Locate the cell with the specified text and output its (X, Y) center coordinate. 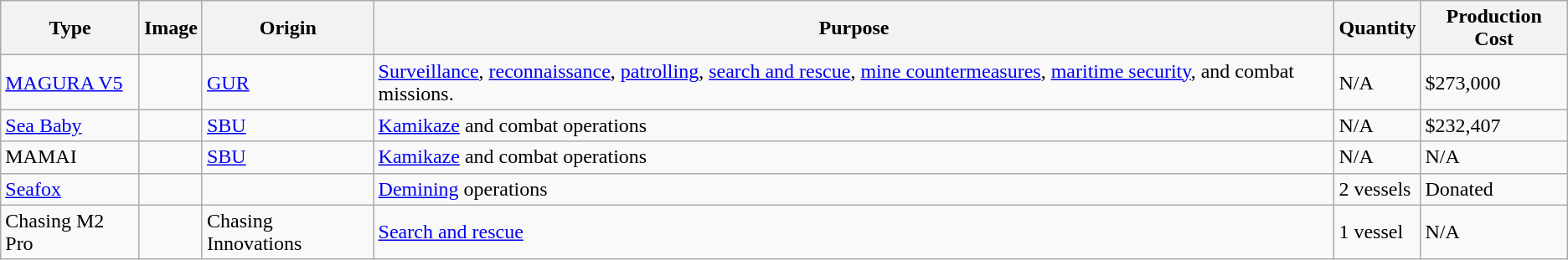
Chasing M2 Pro (70, 232)
Donated (1494, 189)
$273,000 (1494, 82)
Sea Baby (70, 125)
Quantity (1377, 28)
MAMAI (70, 157)
MAGURA V5 (70, 82)
2 vessels (1377, 189)
Demining operations (854, 189)
Chasing Innovations (288, 232)
1 vessel (1377, 232)
Seafox (70, 189)
Type (70, 28)
Surveillance, reconnaissance, patrolling, search and rescue, mine countermeasures, maritime security, and combat missions. (854, 82)
Search and rescue (854, 232)
Origin (288, 28)
$232,407 (1494, 125)
Image (171, 28)
GUR (288, 82)
Purpose (854, 28)
Production Cost (1494, 28)
